Pinpoint the cell where the given text exists, returning its [x, y] midpoint coordinate. 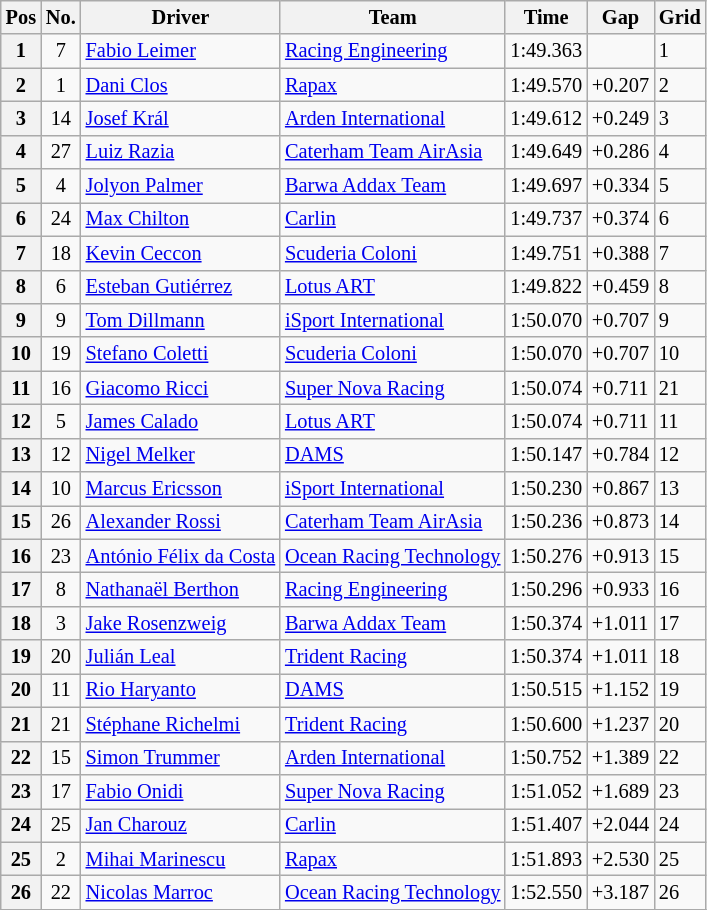
No. [61, 17]
+0.207 [620, 85]
António Félix da Costa [180, 556]
1:50.296 [546, 589]
+2.530 [620, 859]
+1.152 [620, 690]
1:50.752 [546, 758]
Simon Trummer [180, 758]
Grid [680, 17]
Jolyon Palmer [180, 186]
+0.933 [620, 589]
+0.334 [620, 186]
Nigel Melker [180, 455]
Julián Leal [180, 657]
Mihai Marinescu [180, 859]
Max Chilton [180, 219]
+2.044 [620, 825]
Stefano Coletti [180, 354]
Fabio Leimer [180, 51]
1:51.407 [546, 825]
+0.459 [620, 287]
1:49.363 [546, 51]
+0.286 [620, 152]
Stéphane Richelmi [180, 724]
1:50.276 [546, 556]
+0.913 [620, 556]
Nicolas Marroc [180, 892]
Gap [620, 17]
1:49.570 [546, 85]
1:49.649 [546, 152]
1:50.600 [546, 724]
Kevin Ceccon [180, 253]
+0.784 [620, 455]
Luiz Razia [180, 152]
+0.873 [620, 522]
Tom Dillmann [180, 320]
+3.187 [620, 892]
Giacomo Ricci [180, 388]
1:49.822 [546, 287]
+0.249 [620, 118]
Marcus Ericsson [180, 489]
+0.388 [620, 253]
27 [61, 152]
1:49.751 [546, 253]
1:51.052 [546, 791]
Esteban Gutiérrez [180, 287]
1:49.612 [546, 118]
+1.237 [620, 724]
Pos [21, 17]
+1.389 [620, 758]
+0.867 [620, 489]
Nathanaël Berthon [180, 589]
1:49.737 [546, 219]
1:49.697 [546, 186]
Alexander Rossi [180, 522]
1:51.893 [546, 859]
Jake Rosenzweig [180, 623]
1:50.236 [546, 522]
Rio Haryanto [180, 690]
1:50.147 [546, 455]
Fabio Onidi [180, 791]
1:50.230 [546, 489]
+0.374 [620, 219]
Dani Clos [180, 85]
1:52.550 [546, 892]
1:50.515 [546, 690]
Driver [180, 17]
+1.689 [620, 791]
Team [392, 17]
James Calado [180, 421]
Time [546, 17]
Jan Charouz [180, 825]
Josef Král [180, 118]
